Identify which cell holds the provided text, then report its [X, Y] central coordinate. 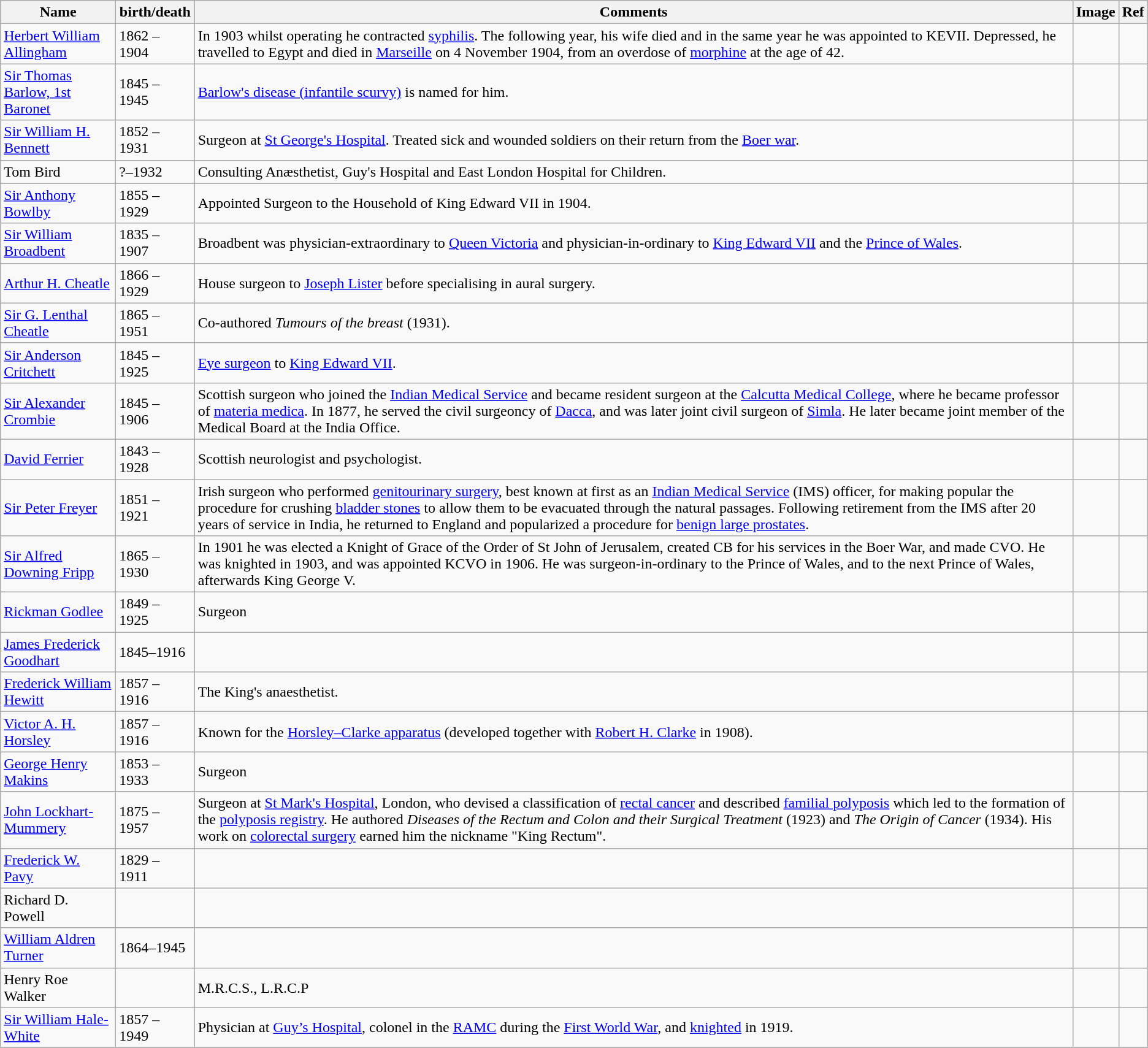
Eye surgeon to King Edward VII. [633, 363]
Sir William H. Bennett [58, 140]
James Frederick Goodhart [58, 652]
Rickman Godlee [58, 612]
1843 – 1928 [156, 459]
Consulting Anæsthetist, Guy's Hospital and East London Hospital for Children. [633, 172]
Sir Alexander Crombie [58, 411]
1829 – 1911 [156, 868]
Comments [633, 12]
1864–1945 [156, 948]
1865 – 1951 [156, 323]
Scottish neurologist and psychologist. [633, 459]
1849 – 1925 [156, 612]
M.R.C.S., L.R.C.P [633, 987]
1845 – 1906 [156, 411]
Sir G. Lenthal Cheatle [58, 323]
1853 – 1933 [156, 771]
1851 – 1921 [156, 508]
Appointed Surgeon to the Household of King Edward VII in 1904. [633, 204]
Known for the Horsley–Clarke apparatus (developed together with Robert H. Clarke in 1908). [633, 732]
birth/death [156, 12]
Frederick W. Pavy [58, 868]
Sir Alfred Downing Fripp [58, 564]
1857 – 1949 [156, 1028]
William Aldren Turner [58, 948]
Arthur H. Cheatle [58, 283]
Victor A. H. Horsley [58, 732]
House surgeon to Joseph Lister before specialising in aural surgery. [633, 283]
1866 – 1929 [156, 283]
Image [1095, 12]
John Lockhart-Mummery [58, 820]
Surgeon at St George's Hospital. Treated sick and wounded soldiers on their return from the Boer war. [633, 140]
Sir Anderson Critchett [58, 363]
1875 – 1957 [156, 820]
Sir William Broadbent [58, 243]
Richard D. Powell [58, 908]
Sir Peter Freyer [58, 508]
1862 – 1904 [156, 44]
Henry Roe Walker [58, 987]
Sir Anthony Bowlby [58, 204]
Herbert William Allingham [58, 44]
1845–1916 [156, 652]
Broadbent was physician-extraordinary to Queen Victoria and physician-in-ordinary to King Edward VII and the Prince of Wales. [633, 243]
Co-authored Tumours of the breast (1931). [633, 323]
1865 – 1930 [156, 564]
1855 – 1929 [156, 204]
The King's anaesthetist. [633, 692]
David Ferrier [58, 459]
George Henry Makins [58, 771]
Barlow's disease (infantile scurvy) is named for him. [633, 92]
Frederick William Hewitt [58, 692]
1845 – 1925 [156, 363]
Sir William Hale-White [58, 1028]
Sir Thomas Barlow, 1st Baronet [58, 92]
Ref [1133, 12]
Name [58, 12]
Tom Bird [58, 172]
1845 – 1945 [156, 92]
1852 – 1931 [156, 140]
Physician at Guy’s Hospital, colonel in the RAMC during the First World War, and knighted in 1919. [633, 1028]
?–1932 [156, 172]
1835 – 1907 [156, 243]
